Determine the [x, y] coordinate at the center of the cell enclosing the given text.  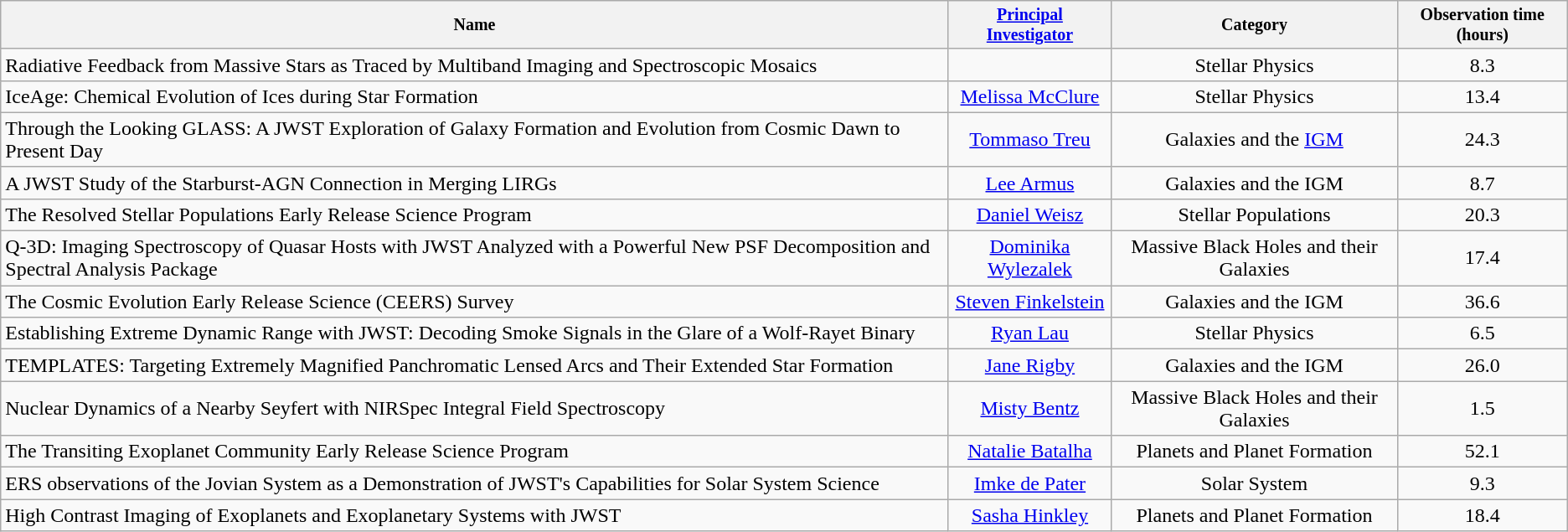
The Resolved Stellar Populations Early Release Science Program [474, 214]
Misty Bentz [1030, 409]
Category [1255, 25]
The Transiting Exoplanet Community Early Release Science Program [474, 452]
Ryan Lau [1030, 333]
Jane Rigby [1030, 365]
8.3 [1483, 65]
Through the Looking GLASS: A JWST Exploration of Galaxy Formation and Evolution from Cosmic Dawn to Present Day [474, 139]
Sasha Hinkley [1030, 515]
Name [474, 25]
Dominika Wylezalek [1030, 258]
Natalie Batalha [1030, 452]
Lee Armus [1030, 183]
TEMPLATES: Targeting Extremely Magnified Panchromatic Lensed Arcs and Their Extended Star Formation [474, 365]
IceAge: Chemical Evolution of Ices during Star Formation [474, 96]
Imke de Pater [1030, 483]
Nuclear Dynamics of a Nearby Seyfert with NIRSpec Integral Field Spectroscopy [474, 409]
26.0 [1483, 365]
9.3 [1483, 483]
1.5 [1483, 409]
Daniel Weisz [1030, 214]
24.3 [1483, 139]
Tommaso Treu [1030, 139]
Stellar Populations [1255, 214]
Establishing Extreme Dynamic Range with JWST: Decoding Smoke Signals in the Glare of a Wolf-Rayet Binary [474, 333]
A JWST Study of the Starburst-AGN Connection in Merging LIRGs [474, 183]
52.1 [1483, 452]
13.4 [1483, 96]
20.3 [1483, 214]
The Cosmic Evolution Early Release Science (CEERS) Survey [474, 302]
Q-3D: Imaging Spectroscopy of Quasar Hosts with JWST Analyzed with a Powerful New PSF Decomposition and Spectral Analysis Package [474, 258]
Melissa McClure [1030, 96]
8.7 [1483, 183]
18.4 [1483, 515]
17.4 [1483, 258]
6.5 [1483, 333]
ERS observations of the Jovian System as a Demonstration of JWST's Capabilities for Solar System Science [474, 483]
Observation time (hours) [1483, 25]
Steven Finkelstein [1030, 302]
Radiative Feedback from Massive Stars as Traced by Multiband Imaging and Spectroscopic Mosaics [474, 65]
Solar System [1255, 483]
High Contrast Imaging of Exoplanets and Exoplanetary Systems with JWST [474, 515]
36.6 [1483, 302]
Principal Investigator [1030, 25]
